From the cell containing the given text, extract its center point as (X, Y) coordinate. 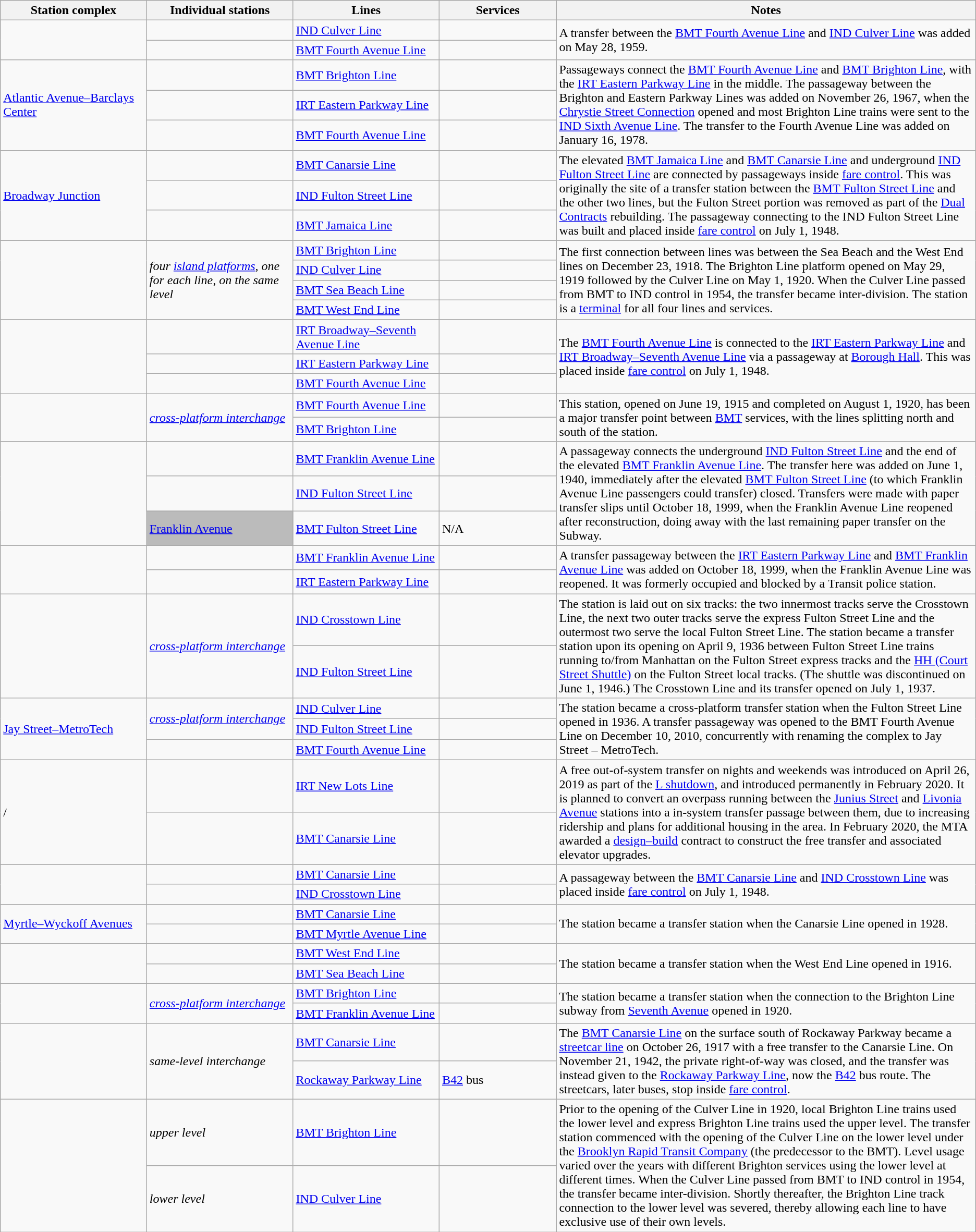
The station became a transfer station when the West End Line opened in 1916. (766, 963)
upper level (220, 1132)
A passageway between the BMT Canarsie Line and IND Crosstown Line was placed inside fare control on July 1, 1948. (766, 884)
IRT Broadway–Seventh Avenue Line (366, 337)
A transfer between the BMT Fourth Avenue Line and IND Culver Line was added on May 28, 1959. (766, 40)
N/A (497, 529)
BMT Jamaica Line (366, 225)
Individual stations (220, 10)
lower level (220, 1198)
The station became a transfer station when the Canarsie Line opened in 1928. (766, 924)
Notes (766, 10)
Myrtle–Wyckoff Avenues (74, 924)
Broadway Junction (74, 195)
Lines (366, 10)
four island platforms, one for each line, on the same level (220, 280)
Rockaway Parkway Line (366, 1080)
BMT Fulton Street Line (366, 529)
/ (74, 812)
Services (497, 10)
IRT New Lots Line (366, 786)
Atlantic Avenue–Barclays Center (74, 105)
The station became a transfer station when the connection to the Brighton Line subway from Seventh Avenue opened in 1920. (766, 1003)
Franklin Avenue (220, 529)
Jay Street–MetroTech (74, 729)
Station complex (74, 10)
same-level interchange (220, 1061)
B42 bus (497, 1080)
BMT Myrtle Avenue Line (366, 934)
